Output the (X, Y) coordinate of the center of the cell containing the given text.  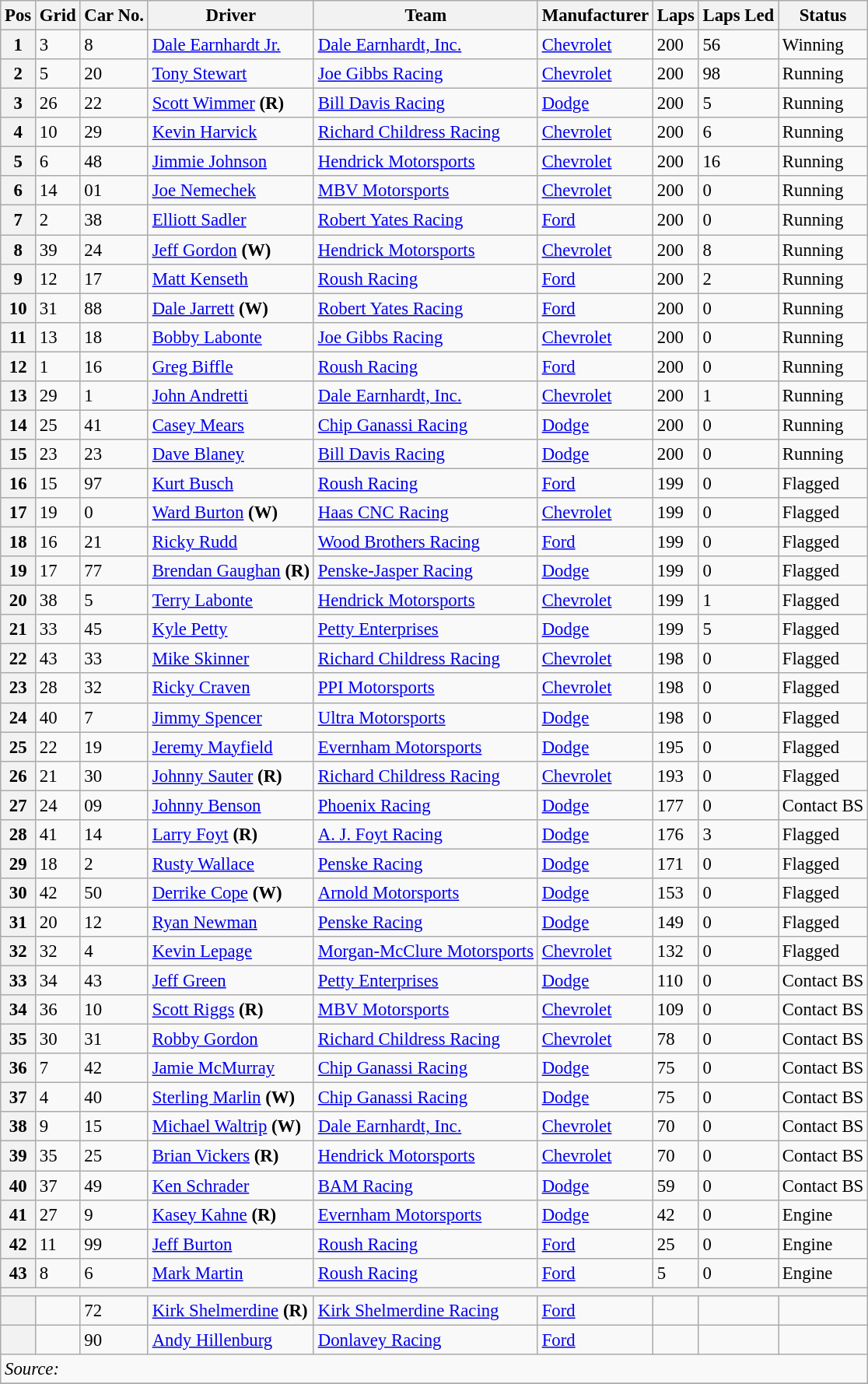
48 (114, 162)
Laps (675, 16)
Kirk Shelmerdine Racing (425, 1311)
Jeff Burton (230, 1244)
90 (114, 1340)
Status (823, 16)
Dave Blaney (230, 454)
132 (675, 951)
Source: (434, 1369)
Elliott Sadler (230, 220)
Kyle Petty (230, 629)
John Andretti (230, 396)
Team (425, 16)
Joe Nemechek (230, 191)
Penske-Jasper Racing (425, 571)
109 (675, 1010)
Donlavey Racing (425, 1340)
Kasey Kahne (R) (230, 1214)
Manufacturer (595, 16)
Derrike Cope (W) (230, 893)
Kevin Harvick (230, 132)
171 (675, 864)
Dale Jarrett (W) (230, 308)
Brian Vickers (R) (230, 1156)
176 (675, 835)
Jeff Green (230, 981)
Robby Gordon (230, 1039)
Ultra Motorsports (425, 717)
78 (675, 1039)
Matt Kenseth (230, 279)
Phoenix Racing (425, 805)
Andy Hillenburg (230, 1340)
Brendan Gaughan (R) (230, 571)
88 (114, 308)
Driver (230, 16)
Pos (19, 16)
Tony Stewart (230, 74)
Rusty Wallace (230, 864)
PPI Motorsports (425, 688)
99 (114, 1244)
49 (114, 1186)
Ricky Craven (230, 688)
Kirk Shelmerdine (R) (230, 1311)
Michael Waltrip (W) (230, 1127)
Morgan-McClure Motorsports (425, 951)
Kurt Busch (230, 483)
Mike Skinner (230, 659)
Casey Mears (230, 425)
Ricky Rudd (230, 542)
Sterling Marlin (W) (230, 1098)
Laps Led (738, 16)
98 (738, 74)
Jeremy Mayfield (230, 747)
193 (675, 776)
Grid (58, 16)
BAM Racing (425, 1186)
Wood Brothers Racing (425, 542)
Jimmie Johnson (230, 162)
Jamie McMurray (230, 1068)
Car No. (114, 16)
Terry Labonte (230, 601)
Dale Earnhardt Jr. (230, 45)
177 (675, 805)
09 (114, 805)
Scott Wimmer (R) (230, 103)
59 (675, 1186)
Jeff Gordon (W) (230, 250)
Johnny Sauter (R) (230, 776)
56 (738, 45)
Larry Foyt (R) (230, 835)
Mark Martin (230, 1273)
50 (114, 893)
72 (114, 1311)
Jimmy Spencer (230, 717)
Kevin Lepage (230, 951)
A. J. Foyt Racing (425, 835)
97 (114, 483)
Greg Biffle (230, 366)
Haas CNC Racing (425, 513)
Arnold Motorsports (425, 893)
77 (114, 571)
195 (675, 747)
Ryan Newman (230, 922)
Ken Schrader (230, 1186)
Winning (823, 45)
110 (675, 981)
Bobby Labonte (230, 337)
149 (675, 922)
153 (675, 893)
Ward Burton (W) (230, 513)
01 (114, 191)
Johnny Benson (230, 805)
45 (114, 629)
Scott Riggs (R) (230, 1010)
